Identify which cell holds the provided text, then report its [X, Y] central coordinate. 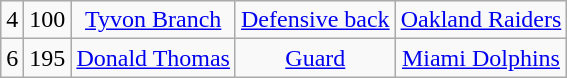
6 [12, 58]
Defensive back [315, 20]
Donald Thomas [154, 58]
195 [48, 58]
Oakland Raiders [481, 20]
Guard [315, 58]
Tyvon Branch [154, 20]
4 [12, 20]
Miami Dolphins [481, 58]
100 [48, 20]
